Pinpoint the cell where the given text exists, returning its [x, y] midpoint coordinate. 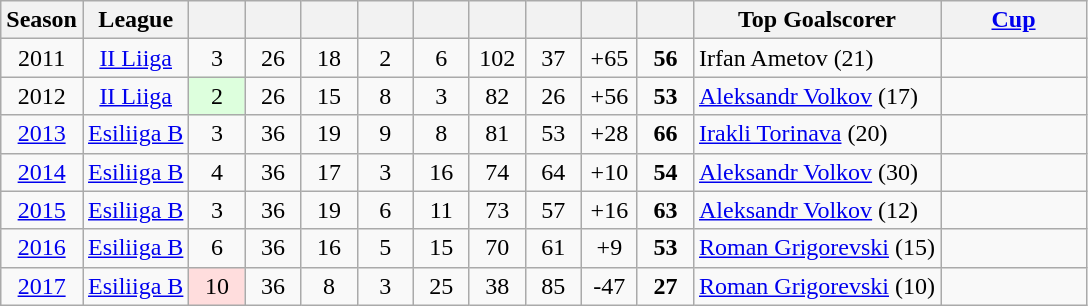
64 [553, 172]
37 [553, 58]
2011 [42, 58]
63 [665, 210]
Cup [1013, 20]
61 [553, 248]
73 [497, 210]
70 [497, 248]
Irakli Torinava (20) [816, 134]
25 [441, 286]
81 [497, 134]
2014 [42, 172]
Roman Grigorevski (10) [816, 286]
17 [329, 172]
League [135, 20]
-47 [609, 286]
Top Goalscorer [816, 20]
2012 [42, 96]
5 [385, 248]
9 [385, 134]
+56 [609, 96]
+16 [609, 210]
11 [441, 210]
27 [665, 286]
2017 [42, 286]
2015 [42, 210]
Roman Grigorevski (15) [816, 248]
2013 [42, 134]
57 [553, 210]
54 [665, 172]
102 [497, 58]
82 [497, 96]
Aleksandr Volkov (30) [816, 172]
Irfan Ametov (21) [816, 58]
+9 [609, 248]
4 [217, 172]
74 [497, 172]
Aleksandr Volkov (12) [816, 210]
66 [665, 134]
+10 [609, 172]
56 [665, 58]
38 [497, 286]
85 [553, 286]
10 [217, 286]
Aleksandr Volkov (17) [816, 96]
+65 [609, 58]
+28 [609, 134]
Season [42, 20]
18 [329, 58]
2016 [42, 248]
